Find where the given text appears and provide that cell's center as (x, y) coordinate. 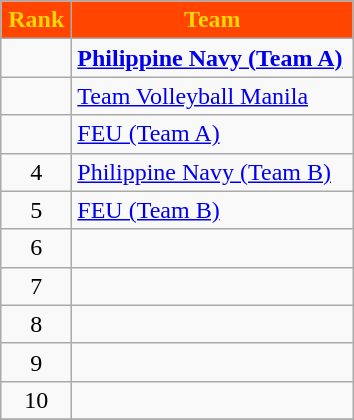
5 (36, 210)
Team (212, 20)
9 (36, 362)
4 (36, 172)
Philippine Navy (Team A) (212, 58)
FEU (Team A) (212, 134)
FEU (Team B) (212, 210)
10 (36, 400)
6 (36, 248)
Philippine Navy (Team B) (212, 172)
Team Volleyball Manila (212, 96)
7 (36, 286)
Rank (36, 20)
8 (36, 324)
